Return (x, y) of the center of cell containing provided text 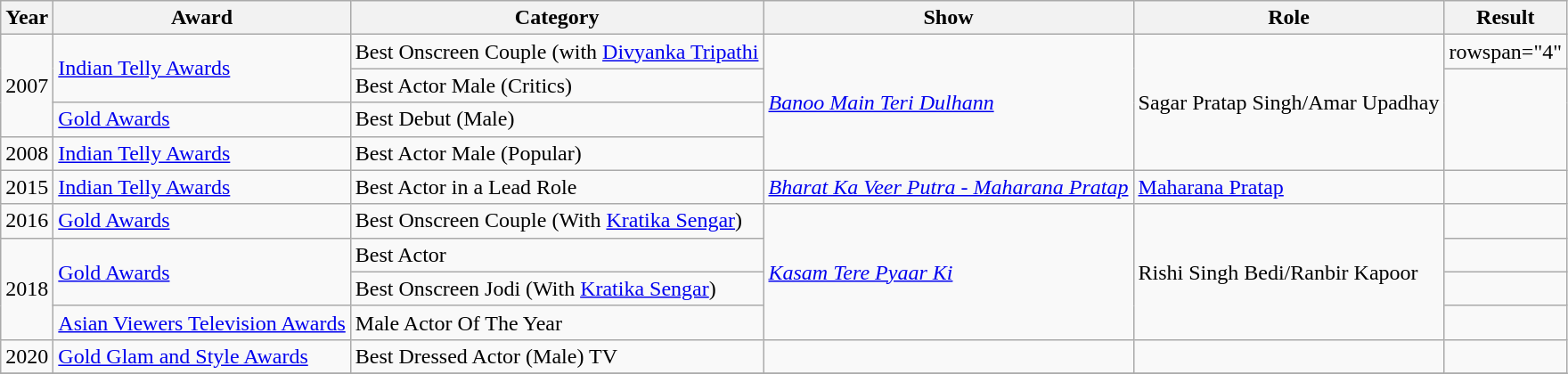
2007 (27, 85)
Rishi Singh Bedi/Ranbir Kapoor (1288, 272)
Role (1288, 18)
Sagar Pratap Singh/Amar Upadhay (1288, 102)
Best Actor in a Lead Role (557, 187)
2015 (27, 187)
Bharat Ka Veer Putra - Maharana Pratap (948, 187)
Best Onscreen Jodi (With Kratika Sengar) (557, 289)
Best Dressed Actor (Male) TV (557, 356)
Best Actor Male (Popular) (557, 153)
2008 (27, 153)
Male Actor Of The Year (557, 322)
rowspan="4" (1506, 52)
Result (1506, 18)
Maharana Pratap (1288, 187)
2016 (27, 221)
Award (201, 18)
Best Actor Male (Critics) (557, 85)
2018 (27, 289)
Banoo Main Teri Dulhann (948, 102)
Kasam Tere Pyaar Ki (948, 272)
Best Debut (Male) (557, 119)
Asian Viewers Television Awards (201, 322)
Category (557, 18)
Best Onscreen Couple (With Kratika Sengar) (557, 221)
Year (27, 18)
Gold Glam and Style Awards (201, 356)
Show (948, 18)
2020 (27, 356)
Best Actor (557, 255)
Best Onscreen Couple (with Divyanka Tripathi (557, 52)
